Extract the (X, Y) coordinate from the center of the cell holding the provided text.  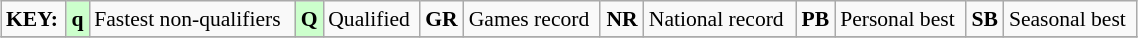
NR (622, 19)
GR (442, 19)
Q (309, 19)
SB (985, 19)
q (78, 19)
Personal best (900, 19)
Fastest non-qualifiers (192, 19)
KEY: (34, 19)
Seasonal best (1070, 19)
Games record (532, 19)
PB (816, 19)
Qualified (371, 19)
National record (720, 19)
